Output the [x, y] coordinate of the center of the cell containing the given text.  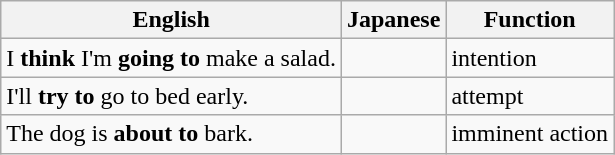
I think I'm going to make a salad. [172, 58]
The dog is about to bark. [172, 134]
imminent action [530, 134]
English [172, 20]
attempt [530, 96]
Function [530, 20]
Japanese [393, 20]
intention [530, 58]
I'll try to go to bed early. [172, 96]
